Capture the cell that displays the provided text and extract its (X, Y) central coordinate. 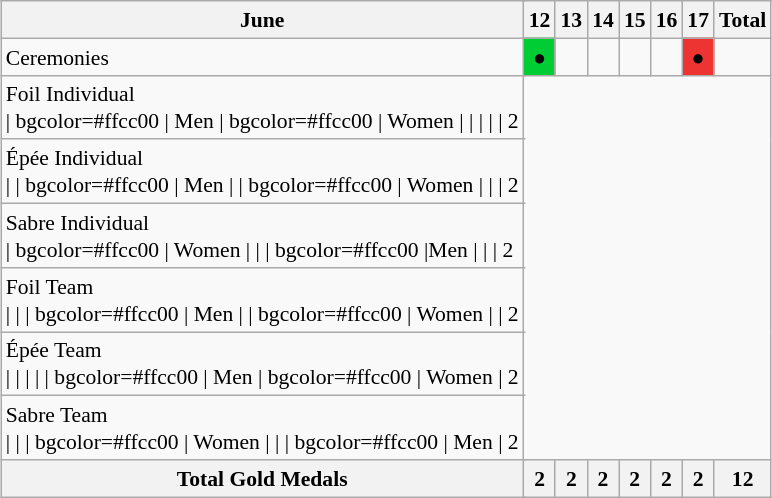
17 (698, 20)
June (262, 20)
Foil Team| | | bgcolor=#ffcc00 | Men | | bgcolor=#ffcc00 | Women | | 2 (262, 299)
15 (635, 20)
13 (571, 20)
Ceremonies (262, 56)
Sabre Individual| bgcolor=#ffcc00 | Women | | | bgcolor=#ffcc00 |Men | | | 2 (262, 235)
Total (742, 20)
Total Gold Medals (262, 478)
Épée Team| | | | | bgcolor=#ffcc00 | Men | bgcolor=#ffcc00 | Women | 2 (262, 364)
Sabre Team| | | bgcolor=#ffcc00 | Women | | | bgcolor=#ffcc00 | Men | 2 (262, 428)
Foil Individual| bgcolor=#ffcc00 | Men | bgcolor=#ffcc00 | Women | | | | | 2 (262, 107)
14 (603, 20)
16 (667, 20)
Épée Individual| | bgcolor=#ffcc00 | Men | | bgcolor=#ffcc00 | Women | | | 2 (262, 171)
